Identify which cell holds the provided text, then report its [x, y] central coordinate. 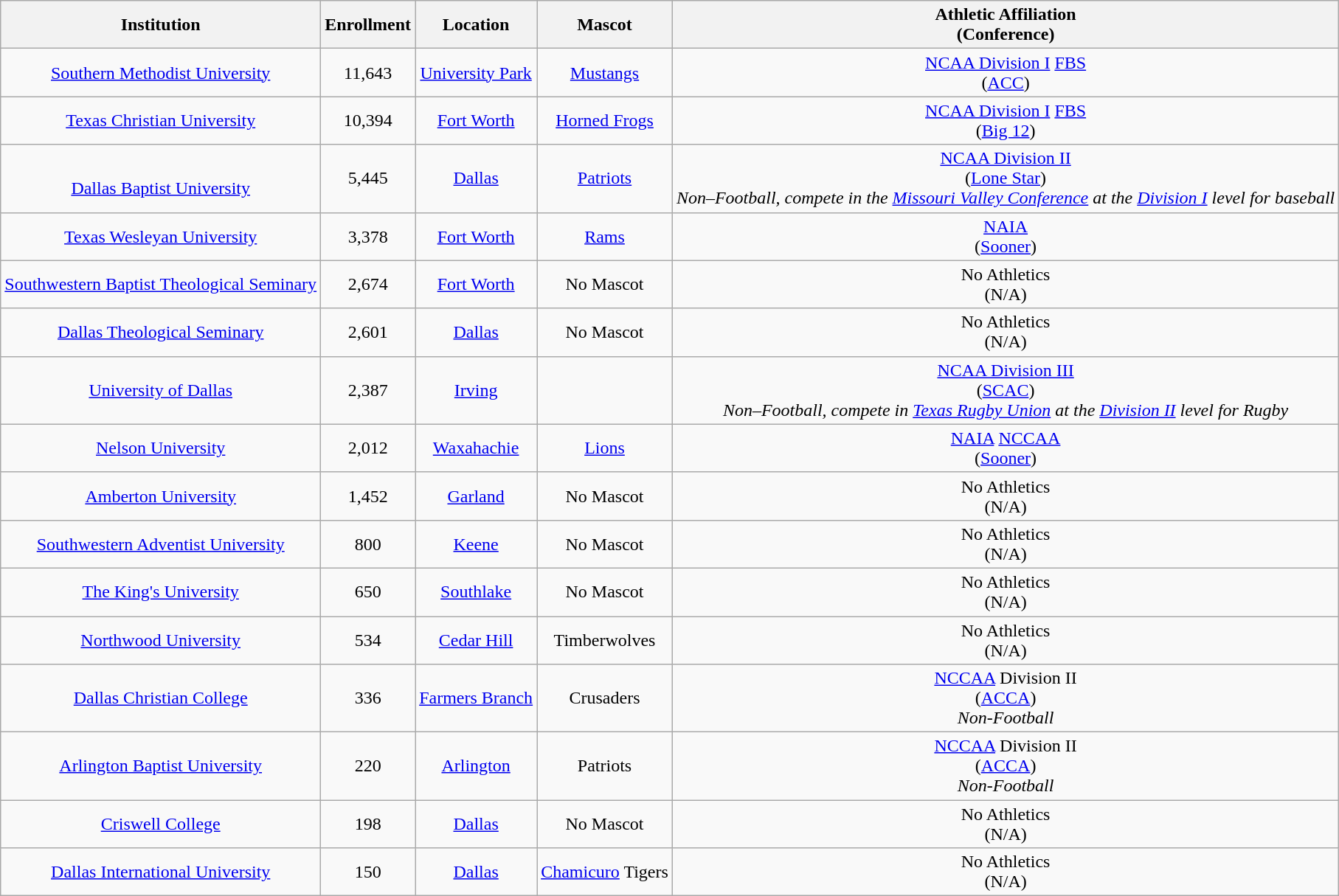
Institution [161, 25]
10,394 [368, 121]
Dallas Christian College [161, 698]
University of Dallas [161, 390]
Southwestern Adventist University [161, 544]
Southlake [477, 591]
Mascot [605, 25]
2,012 [368, 448]
NCAA Division I FBS(ACC) [1005, 72]
800 [368, 544]
NAIA NCCAA(Sooner) [1005, 448]
Southwestern Baptist Theological Seminary [161, 285]
Amberton University [161, 496]
Farmers Branch [477, 698]
Chamicuro Tigers [605, 872]
150 [368, 872]
Athletic Affiliation(Conference) [1005, 25]
Criswell College [161, 824]
Arlington [477, 766]
University Park [477, 72]
Northwood University [161, 640]
The King's University [161, 591]
NCAA Division II(Lone Star)Non–Football, compete in the Missouri Valley Conference at the Division I level for baseball [1005, 178]
Texas Christian University [161, 121]
NAIA(Sooner) [1005, 236]
3,378 [368, 236]
650 [368, 591]
Keene [477, 544]
Southern Methodist University [161, 72]
Texas Wesleyan University [161, 236]
Enrollment [368, 25]
Timberwolves [605, 640]
2,387 [368, 390]
NCAA Division I FBS(Big 12) [1005, 121]
Garland [477, 496]
Dallas Baptist University [161, 178]
336 [368, 698]
NCAA Division III(SCAC)Non–Football, compete in Texas Rugby Union at the Division II level for Rugby [1005, 390]
534 [368, 640]
2,601 [368, 332]
Mustangs [605, 72]
Crusaders [605, 698]
Dallas International University [161, 872]
Cedar Hill [477, 640]
Nelson University [161, 448]
Arlington Baptist University [161, 766]
Irving [477, 390]
Location [477, 25]
2,674 [368, 285]
Horned Frogs [605, 121]
11,643 [368, 72]
5,445 [368, 178]
Rams [605, 236]
Waxahachie [477, 448]
1,452 [368, 496]
220 [368, 766]
198 [368, 824]
Dallas Theological Seminary [161, 332]
Lions [605, 448]
